Output the [X, Y] coordinate of the center of the cell containing the given text.  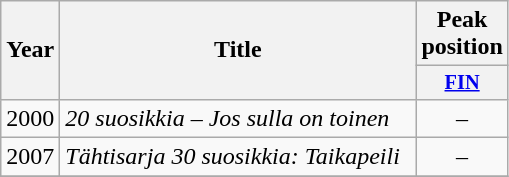
2000 [30, 118]
20 suosikkia – Jos sulla on toinen [238, 118]
FIN [462, 83]
2007 [30, 157]
Tähtisarja 30 suosikkia: Taikapeili [238, 157]
Title [238, 50]
Peakposition [462, 34]
Year [30, 50]
